For the text-containing cell, return its midpoint in (X, Y) coordinate format. 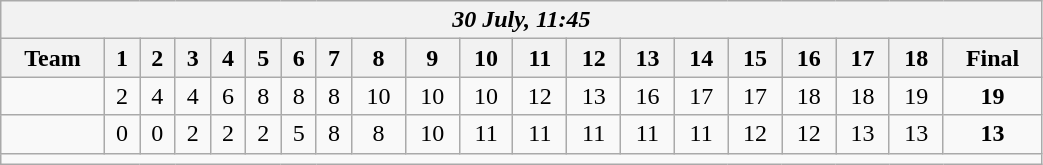
9 (432, 58)
7 (334, 58)
30 July, 11:45 (522, 20)
14 (701, 58)
Final (992, 58)
Team (53, 58)
1 (122, 58)
3 (192, 58)
15 (755, 58)
